Search for the cell housing the specified text and yield its (X, Y) center coordinate. 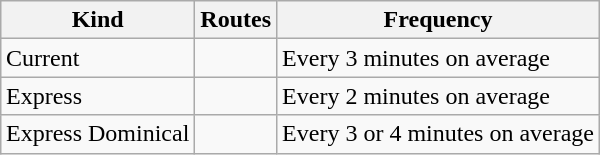
Routes (236, 20)
Frequency (438, 20)
Every 3 or 4 minutes on average (438, 134)
Every 3 minutes on average (438, 58)
Current (97, 58)
Express (97, 96)
Express Dominical (97, 134)
Kind (97, 20)
Every 2 minutes on average (438, 96)
